Capture the cell that displays the provided text and extract its (x, y) central coordinate. 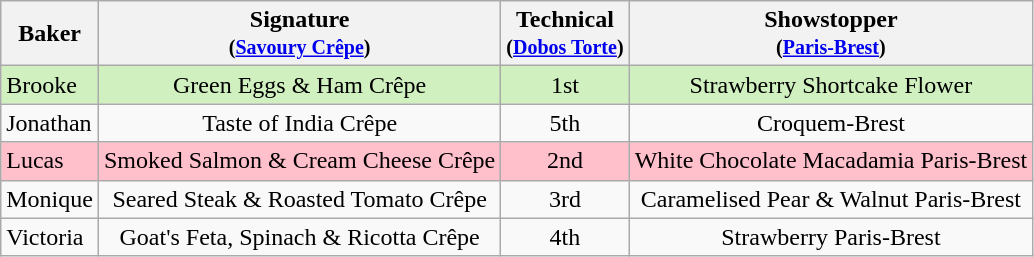
Lucas (50, 161)
White Chocolate Macadamia Paris-Brest (831, 161)
5th (565, 123)
1st (565, 85)
3rd (565, 199)
Showstopper(Paris-Brest) (831, 34)
Goat's Feta, Spinach & Ricotta Crêpe (299, 237)
Taste of India Crêpe (299, 123)
Technical(Dobos Torte) (565, 34)
2nd (565, 161)
Caramelised Pear & Walnut Paris-Brest (831, 199)
Victoria (50, 237)
Jonathan (50, 123)
Strawberry Shortcake Flower (831, 85)
Signature(Savoury Crêpe) (299, 34)
Seared Steak & Roasted Tomato Crêpe (299, 199)
Smoked Salmon & Cream Cheese Crêpe (299, 161)
Green Eggs & Ham Crêpe (299, 85)
4th (565, 237)
Strawberry Paris-Brest (831, 237)
Brooke (50, 85)
Monique (50, 199)
Croquem-Brest (831, 123)
Baker (50, 34)
